For the text-containing cell, return its midpoint in (x, y) coordinate format. 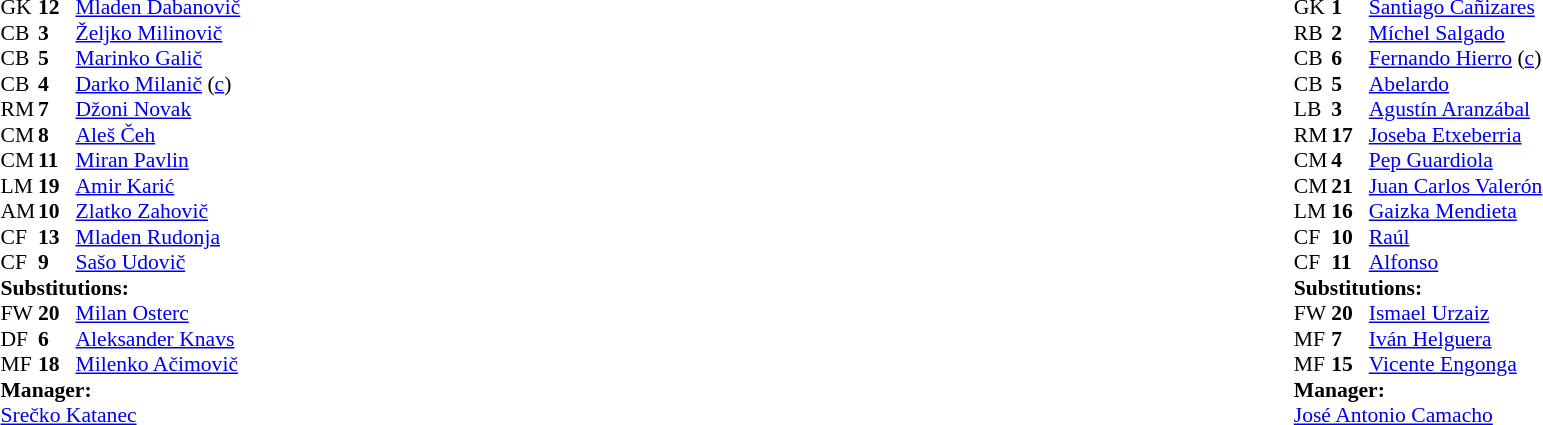
Ismael Urzaiz (1456, 313)
Miran Pavlin (158, 161)
Pep Guardiola (1456, 161)
17 (1350, 135)
Zlatko Zahovič (158, 211)
Aleksander Knavs (158, 339)
Aleš Čeh (158, 135)
13 (57, 237)
Mladen Rudonja (158, 237)
16 (1350, 211)
Marinko Galič (158, 59)
Abelardo (1456, 84)
Džoni Novak (158, 109)
21 (1350, 186)
18 (57, 365)
Amir Karić (158, 186)
Darko Milanič (c) (158, 84)
Milenko Ačimovič (158, 365)
15 (1350, 365)
Željko Milinovič (158, 33)
LB (1313, 109)
Sašo Udovič (158, 263)
Míchel Salgado (1456, 33)
8 (57, 135)
Raúl (1456, 237)
Agustín Aranzábal (1456, 109)
2 (1350, 33)
Milan Osterc (158, 313)
Vicente Engonga (1456, 365)
RB (1313, 33)
AM (19, 211)
Fernando Hierro (c) (1456, 59)
Iván Helguera (1456, 339)
DF (19, 339)
Juan Carlos Valerón (1456, 186)
9 (57, 263)
Alfonso (1456, 263)
Joseba Etxeberria (1456, 135)
19 (57, 186)
Gaizka Mendieta (1456, 211)
